Search for the cell housing the specified text and yield its [X, Y] center coordinate. 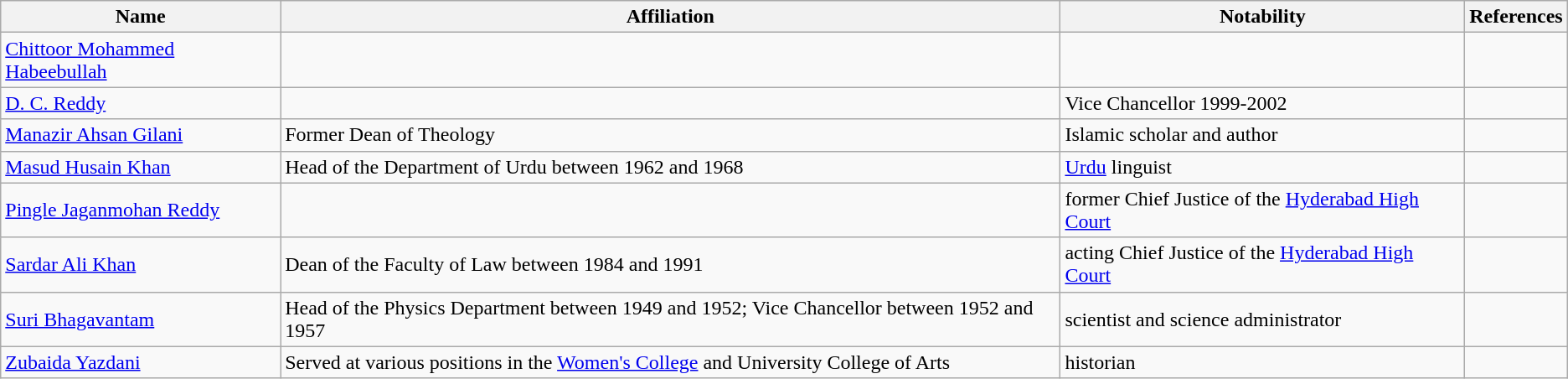
historian [1263, 362]
Chittoor Mohammed Habeebullah [141, 60]
Zubaida Yazdani [141, 362]
Head of the Department of Urdu between 1962 and 1968 [670, 167]
Notability [1263, 17]
Head of the Physics Department between 1949 and 1952; Vice Chancellor between 1952 and 1957 [670, 319]
Sardar Ali Khan [141, 265]
Masud Husain Khan [141, 167]
Urdu linguist [1263, 167]
Vice Chancellor 1999-2002 [1263, 103]
Former Dean of Theology [670, 135]
Manazir Ahsan Gilani [141, 135]
Dean of the Faculty of Law between 1984 and 1991 [670, 265]
former Chief Justice of the Hyderabad High Court [1263, 210]
Served at various positions in the Women's College and University College of Arts [670, 362]
References [1516, 17]
acting Chief Justice of the Hyderabad High Court [1263, 265]
Islamic scholar and author [1263, 135]
D. C. Reddy [141, 103]
scientist and science administrator [1263, 319]
Pingle Jaganmohan Reddy [141, 210]
Affiliation [670, 17]
Name [141, 17]
Suri Bhagavantam [141, 319]
